Provide the (X, Y) coordinate of the cell's center where the given text is located.  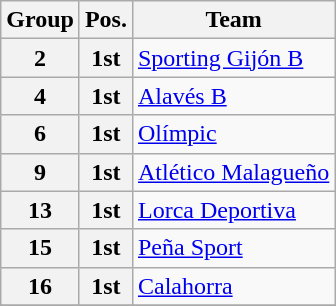
4 (40, 96)
Team (233, 20)
2 (40, 58)
Peña Sport (233, 248)
Pos. (106, 20)
16 (40, 286)
Sporting Gijón B (233, 58)
6 (40, 134)
Calahorra (233, 286)
Group (40, 20)
15 (40, 248)
9 (40, 172)
Alavés B (233, 96)
Lorca Deportiva (233, 210)
13 (40, 210)
Olímpic (233, 134)
Atlético Malagueño (233, 172)
